For the text-containing cell, return its midpoint in [x, y] coordinate format. 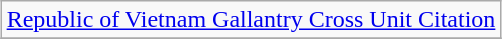
Republic of Vietnam Gallantry Cross Unit Citation [251, 20]
